Detect which cell encompasses the target text, then output its [X, Y] center coordinate. 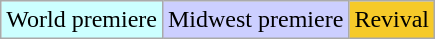
Midwest premiere [255, 20]
Revival [392, 20]
World premiere [82, 20]
